From the cell containing the given text, extract its center point as (x, y) coordinate. 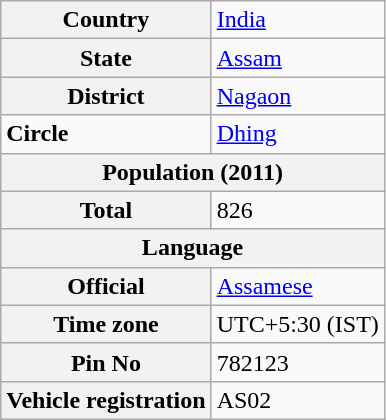
UTC+5:30 (IST) (298, 324)
Dhing (298, 134)
AS02 (298, 400)
Total (106, 210)
Language (193, 248)
782123 (298, 362)
Official (106, 286)
District (106, 96)
826 (298, 210)
India (298, 20)
Country (106, 20)
Circle (106, 134)
Population (2011) (193, 172)
Pin No (106, 362)
Nagaon (298, 96)
Assam (298, 58)
Time zone (106, 324)
Assamese (298, 286)
State (106, 58)
Vehicle registration (106, 400)
